Search for the cell housing the specified text and yield its (x, y) center coordinate. 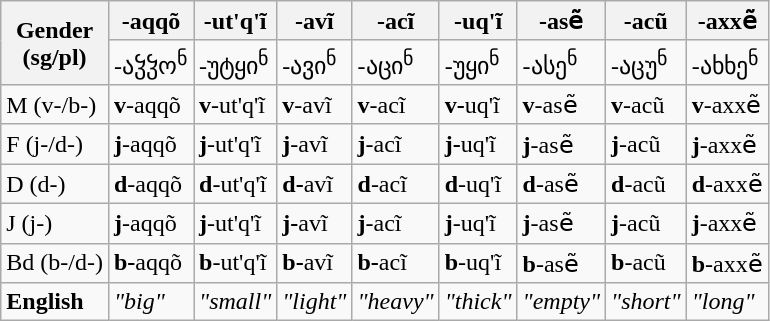
v-aqqõ (150, 105)
Gender(sg/pl) (55, 43)
b-axxẽ (727, 263)
v-uq'ĩ (478, 105)
v-axxẽ (727, 105)
d-asẽ (562, 184)
b-acũ (646, 263)
-axxẽ (727, 21)
-asẽ (562, 21)
-ახხენ (727, 62)
b-aqqõ (150, 263)
"short" (646, 302)
v-acĩ (396, 105)
d-uq'ĩ (478, 184)
-ასენ (562, 62)
-acũ (646, 21)
"thick" (478, 302)
"empty" (562, 302)
d-axxẽ (727, 184)
v-ut'q'ĩ (236, 105)
b-avĩ (314, 263)
b-acĩ (396, 263)
J (j-) (55, 224)
b-asẽ (562, 263)
v-avĩ (314, 105)
"heavy" (396, 302)
d-ut'q'ĩ (236, 184)
-აცუნ (646, 62)
d-aqqõ (150, 184)
-უტყინ (236, 62)
Bd (b-/d-) (55, 263)
"light" (314, 302)
v-acũ (646, 105)
F (j-/d-) (55, 144)
b-uq'ĩ (478, 263)
-უყინ (478, 62)
M (v-/b-) (55, 105)
"long" (727, 302)
d-acĩ (396, 184)
-აჴჴონ (150, 62)
d-avĩ (314, 184)
d-acũ (646, 184)
-აცინ (396, 62)
-ავინ (314, 62)
"small" (236, 302)
-uq'ĩ (478, 21)
-ut'q'ĩ (236, 21)
v-asẽ (562, 105)
English (55, 302)
-avĩ (314, 21)
-aqqõ (150, 21)
-acĩ (396, 21)
b-ut'q'ĩ (236, 263)
D (d-) (55, 184)
"big" (150, 302)
